Pinpoint the cell where the given text exists, returning its [x, y] midpoint coordinate. 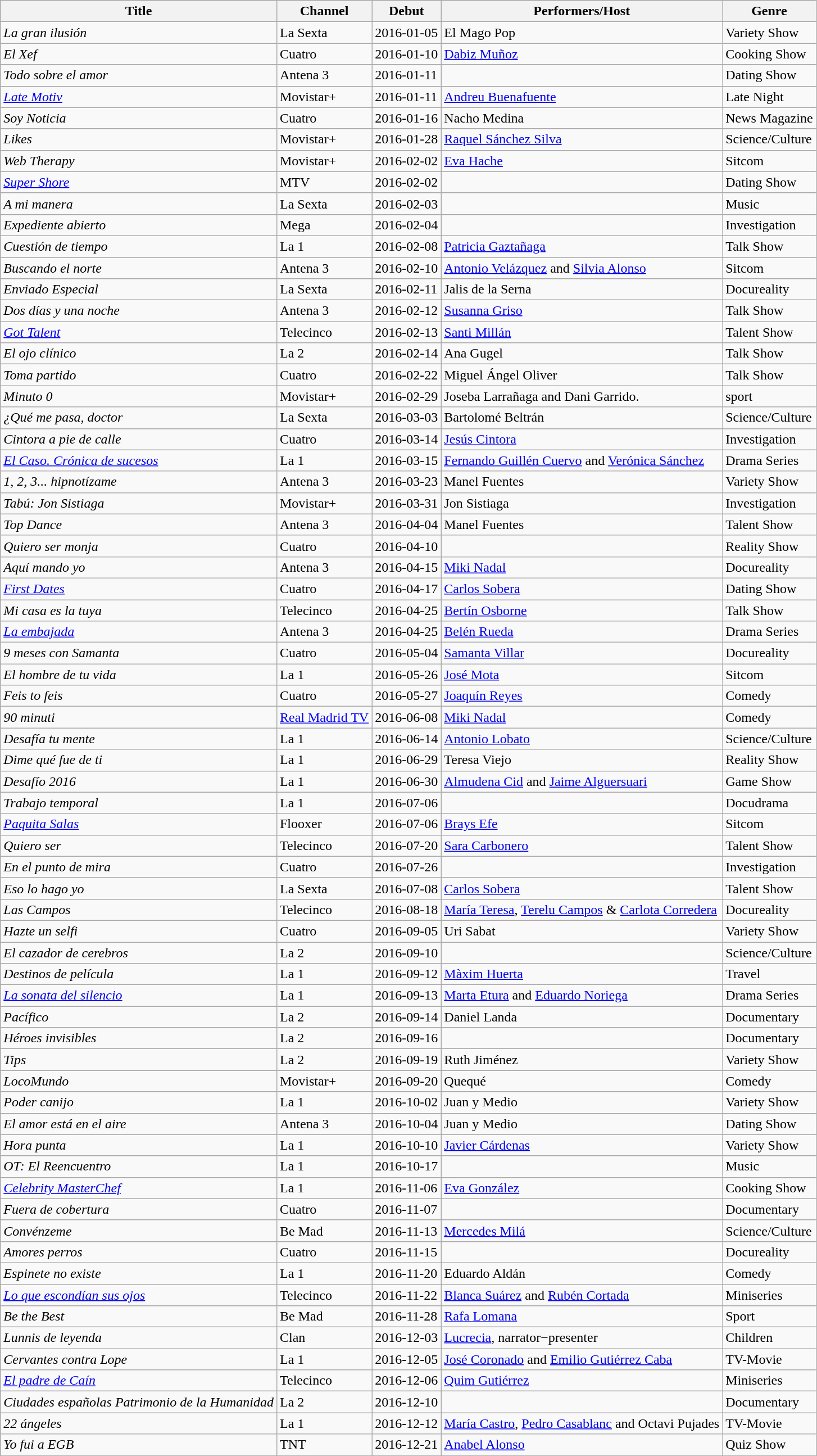
José Mota [582, 675]
Fuera de cobertura [139, 1209]
Poder canijo [139, 1102]
Tabú: Jon Sistiaga [139, 503]
Nacho Medina [582, 118]
Dime qué fue de ti [139, 760]
María Castro, Pedro Casablanc and Octavi Pujades [582, 1423]
Hazte un selfi [139, 931]
2016-03-03 [407, 418]
2016-09-16 [407, 1038]
Bartolomé Beltrán [582, 418]
LocoMundo [139, 1081]
2016-02-10 [407, 268]
2016-01-16 [407, 118]
Bertín Osborne [582, 610]
Antonio Lobato [582, 739]
Teresa Viejo [582, 760]
Buscando el norte [139, 268]
Mega [324, 225]
Sport [769, 1317]
Trabajo temporal [139, 803]
2016-02-08 [407, 246]
2016-02-04 [407, 225]
Quim Gutiérrez [582, 1381]
9 meses con Samanta [139, 653]
2016-12-05 [407, 1359]
2016-07-20 [407, 845]
2016-02-22 [407, 375]
El padre de Caín [139, 1381]
¿Qué me pasa, doctor [139, 418]
2016-01-10 [407, 54]
2016-04-04 [407, 524]
La sonata del silencio [139, 996]
La gran ilusión [139, 33]
sport [769, 396]
Travel [769, 974]
Espinete no existe [139, 1273]
Raquel Sánchez Silva [582, 139]
2016-09-05 [407, 931]
Anabel Alonso [582, 1445]
Brays Efe [582, 824]
2016-04-17 [407, 589]
Todo sobre el amor [139, 75]
Tips [139, 1060]
Màxim Huerta [582, 974]
2016-05-26 [407, 675]
Convénzeme [139, 1231]
Belén Rueda [582, 632]
Mi casa es la tuya [139, 610]
2016-05-27 [407, 696]
2016-10-02 [407, 1102]
Fernando Guillén Cuervo and Verónica Sánchez [582, 460]
El ojo clínico [139, 354]
2016-11-20 [407, 1273]
Docudrama [769, 803]
Ciudades españolas Patrimonio de la Humanidad [139, 1402]
Eso lo hago yo [139, 888]
2016-06-08 [407, 717]
Eduardo Aldán [582, 1273]
Soy Noticia [139, 118]
Performers/Host [582, 11]
Expediente abierto [139, 225]
First Dates [139, 589]
2016-04-10 [407, 546]
2016-12-06 [407, 1381]
Minuto 0 [139, 396]
Genre [769, 11]
Mercedes Milá [582, 1231]
Ana Gugel [582, 354]
MTV [324, 182]
2016-09-10 [407, 953]
Game Show [769, 781]
Lo que escondían sus ojos [139, 1295]
Lucrecia, narrator−presenter [582, 1338]
Antonio Velázquez and Silvia Alonso [582, 268]
Jesús Cintora [582, 439]
2016-11-13 [407, 1231]
Samanta Villar [582, 653]
2016-11-07 [407, 1209]
2016-12-21 [407, 1445]
Joaquín Reyes [582, 696]
2016-03-23 [407, 482]
Desafío 2016 [139, 781]
Ruth Jiménez [582, 1060]
Rafa Lomana [582, 1317]
Quiero ser monja [139, 546]
2016-09-20 [407, 1081]
2016-04-15 [407, 567]
2016-09-14 [407, 1017]
2016-07-08 [407, 888]
2016-12-10 [407, 1402]
Children [769, 1338]
2016-11-15 [407, 1252]
2016-11-06 [407, 1188]
Quiz Show [769, 1445]
2016-10-04 [407, 1124]
Yo fui a EGB [139, 1445]
2016-09-13 [407, 996]
OT: El Reencuentro [139, 1166]
Eva Hache [582, 161]
Web Therapy [139, 161]
Aquí mando yo [139, 567]
Lunnis de leyenda [139, 1338]
Almudena Cid and Jaime Alguersuari [582, 781]
2016-03-15 [407, 460]
Daniel Landa [582, 1017]
Paquita Salas [139, 824]
Patricia Gaztañaga [582, 246]
José Coronado and Emilio Gutiérrez Caba [582, 1359]
2016-12-12 [407, 1423]
Late Night [769, 97]
Dos días y una noche [139, 311]
Pacífico [139, 1017]
El amor está en el aire [139, 1124]
22 ángeles [139, 1423]
Las Campos [139, 910]
Jon Sistiaga [582, 503]
A mi manera [139, 204]
2016-05-04 [407, 653]
2016-11-28 [407, 1317]
Real Madrid TV [324, 717]
El hombre de tu vida [139, 675]
Dabiz Muñoz [582, 54]
El cazador de cerebros [139, 953]
Toma partido [139, 375]
2016-02-11 [407, 290]
Quiero ser [139, 845]
Clan [324, 1338]
2016-09-12 [407, 974]
2016-08-18 [407, 910]
2016-01-28 [407, 139]
Andreu Buenafuente [582, 97]
2016-12-03 [407, 1338]
2016-06-29 [407, 760]
Super Shore [139, 182]
2016-02-13 [407, 332]
Eva González [582, 1188]
El Caso. Crónica de sucesos [139, 460]
Title [139, 11]
2016-02-29 [407, 396]
2016-06-14 [407, 739]
Feis to feis [139, 696]
Miguel Ángel Oliver [582, 375]
Susanna Griso [582, 311]
Héroes invisibles [139, 1038]
Celebrity MasterChef [139, 1188]
Joseba Larrañaga and Dani Garrido. [582, 396]
Javier Cárdenas [582, 1145]
Top Dance [139, 524]
El Xef [139, 54]
2016-03-31 [407, 503]
Cintora a pie de calle [139, 439]
En el punto de mira [139, 867]
El Mago Pop [582, 33]
Enviado Especial [139, 290]
Amores perros [139, 1252]
2016-10-10 [407, 1145]
Destinos de película [139, 974]
Blanca Suárez and Rubén Cortada [582, 1295]
TNT [324, 1445]
2016-10-17 [407, 1166]
2016-11-22 [407, 1295]
Cuestión de tiempo [139, 246]
2016-02-14 [407, 354]
1, 2, 3... hipnotízame [139, 482]
Channel [324, 11]
Flooxer [324, 824]
Santi Millán [582, 332]
90 minuti [139, 717]
María Teresa, Terelu Campos & Carlota Corredera [582, 910]
Likes [139, 139]
Desafía tu mente [139, 739]
2016-01-05 [407, 33]
2016-07-26 [407, 867]
Cervantes contra Lope [139, 1359]
Debut [407, 11]
Uri Sabat [582, 931]
News Magazine [769, 118]
2016-09-19 [407, 1060]
2016-06-30 [407, 781]
2016-03-14 [407, 439]
Hora punta [139, 1145]
Late Motiv [139, 97]
2016-02-12 [407, 311]
La embajada [139, 632]
2016-02-03 [407, 204]
Quequé [582, 1081]
Marta Etura and Eduardo Noriega [582, 996]
Sara Carbonero [582, 845]
Got Talent [139, 332]
Be the Best [139, 1317]
Jalis de la Serna [582, 290]
